Output the (X, Y) coordinate of the center of the cell containing the given text.  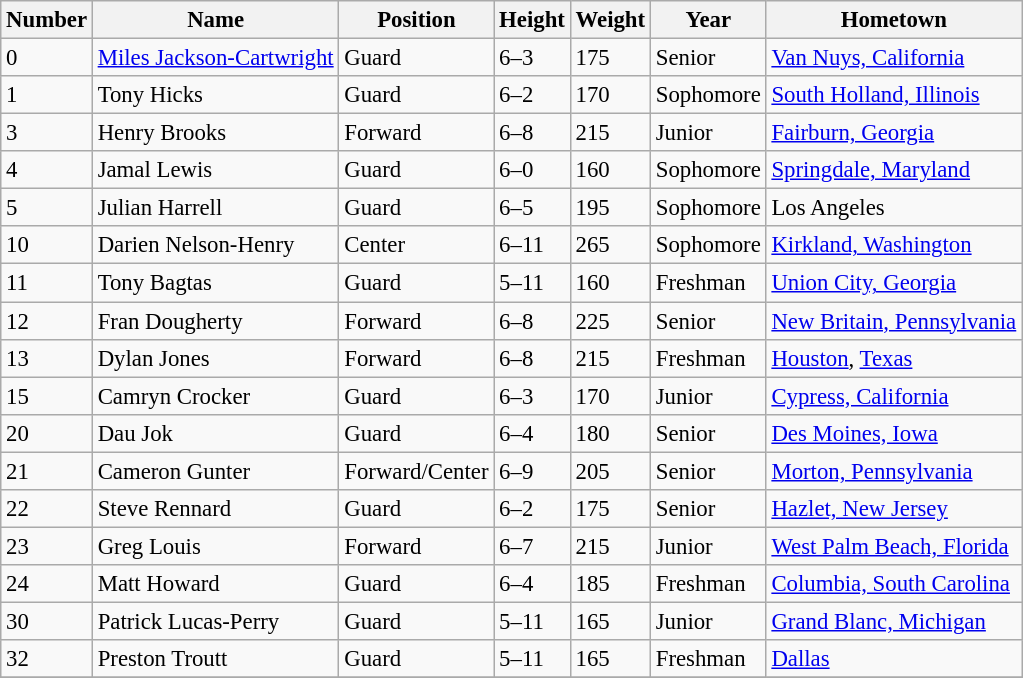
265 (610, 245)
12 (47, 321)
3 (47, 133)
Fairburn, Georgia (894, 133)
0 (47, 58)
Des Moines, Iowa (894, 433)
Dylan Jones (216, 358)
Cameron Gunter (216, 471)
Julian Harrell (216, 208)
13 (47, 358)
23 (47, 546)
Weight (610, 20)
205 (610, 471)
Preston Troutt (216, 659)
Houston, Texas (894, 358)
Number (47, 20)
Name (216, 20)
Los Angeles (894, 208)
Kirkland, Washington (894, 245)
11 (47, 283)
Year (708, 20)
195 (610, 208)
Grand Blanc, Michigan (894, 621)
Height (532, 20)
Springdale, Maryland (894, 170)
Tony Hicks (216, 95)
New Britain, Pennsylvania (894, 321)
225 (610, 321)
32 (47, 659)
Union City, Georgia (894, 283)
20 (47, 433)
6–11 (532, 245)
185 (610, 584)
Van Nuys, California (894, 58)
Cypress, California (894, 396)
Hometown (894, 20)
6–0 (532, 170)
10 (47, 245)
Matt Howard (216, 584)
Fran Dougherty (216, 321)
South Holland, Illinois (894, 95)
15 (47, 396)
6–7 (532, 546)
21 (47, 471)
Henry Brooks (216, 133)
5 (47, 208)
Dau Jok (216, 433)
Dallas (894, 659)
22 (47, 509)
Position (416, 20)
Darien Nelson-Henry (216, 245)
Columbia, South Carolina (894, 584)
30 (47, 621)
6–5 (532, 208)
1 (47, 95)
4 (47, 170)
Patrick Lucas-Perry (216, 621)
Greg Louis (216, 546)
Morton, Pennsylvania (894, 471)
Hazlet, New Jersey (894, 509)
West Palm Beach, Florida (894, 546)
6–9 (532, 471)
Steve Rennard (216, 509)
Forward/Center (416, 471)
Center (416, 245)
Miles Jackson-Cartwright (216, 58)
Tony Bagtas (216, 283)
180 (610, 433)
Camryn Crocker (216, 396)
Jamal Lewis (216, 170)
24 (47, 584)
